Capture the cell that displays the provided text and extract its [x, y] central coordinate. 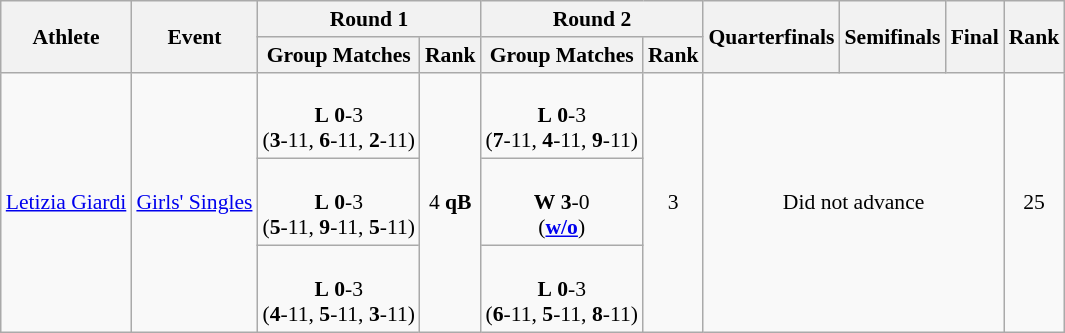
Semifinals [893, 36]
W 3-0 (w/o) [561, 202]
L 0-3 (6-11, 5-11, 8-11) [561, 290]
25 [1034, 202]
L 0-3 (3-11, 6-11, 2-11) [339, 116]
Athlete [66, 36]
Round 1 [370, 19]
L 0-3 (7-11, 4-11, 9-11) [561, 116]
Quarterfinals [771, 36]
Letizia Giardi [66, 202]
Final [975, 36]
Event [194, 36]
L 0-3 (4-11, 5-11, 3-11) [339, 290]
4 qB [450, 202]
L 0-3 (5-11, 9-11, 5-11) [339, 202]
Round 2 [592, 19]
Did not advance [853, 202]
3 [674, 202]
Girls' Singles [194, 202]
